Identify which cell holds the provided text, then report its [x, y] central coordinate. 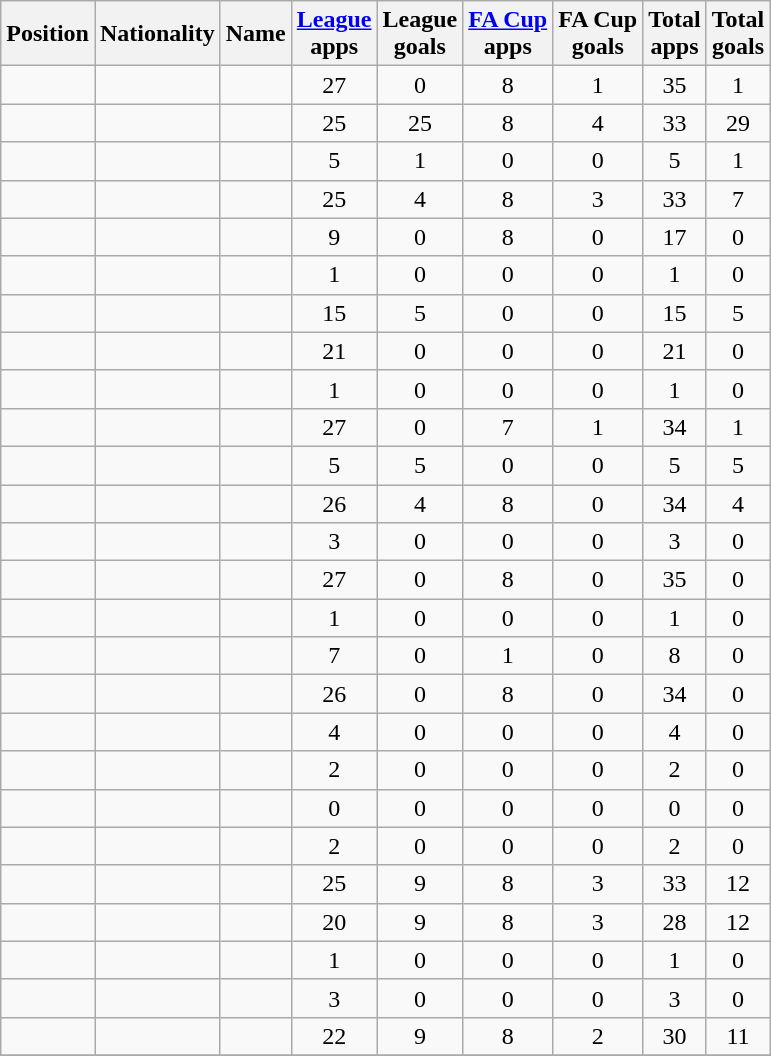
FA Cupapps [508, 34]
11 [738, 1036]
28 [675, 922]
Totalgoals [738, 34]
Leaguegoals [420, 34]
Leagueapps [334, 34]
Position [48, 34]
Totalapps [675, 34]
22 [334, 1036]
Nationality [157, 34]
20 [334, 922]
FA Cupgoals [598, 34]
29 [738, 123]
Name [256, 34]
30 [675, 1036]
17 [675, 237]
